Return the [x, y] coordinate for the center point of the cell that contains the specified text.  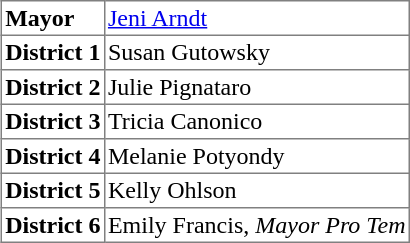
Emily Francis, Mayor Pro Tem [256, 225]
District 4 [52, 156]
Julie Pignataro [256, 87]
Susan Gutowsky [256, 52]
Kelly Ohlson [256, 190]
Tricia Canonico [256, 121]
District 1 [52, 52]
Mayor [52, 18]
District 2 [52, 87]
District 5 [52, 190]
Jeni Arndt [256, 18]
Melanie Potyondy [256, 156]
District 3 [52, 121]
District 6 [52, 225]
